Detect which cell encompasses the target text, then output its (x, y) center coordinate. 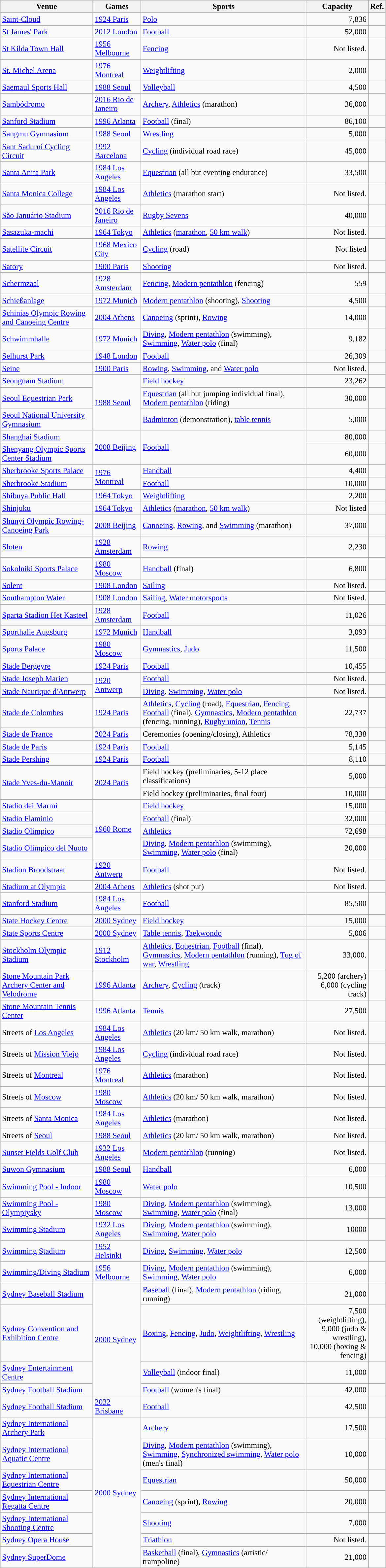
32,000 (337, 819)
78,338 (337, 734)
9,182 (337, 339)
Badminton (demonstration), table tennis (224, 419)
São Januário Stadium (47, 215)
Basketball (final), Gymnastics (artistic/ trampoline) (224, 1557)
3,093 (337, 632)
Seoul Equestrian Park (47, 398)
Sloten (47, 547)
Sunset Fields Golf Club (47, 1152)
2,000 (337, 70)
Field hockey (preliminaries, final four) (224, 793)
Water polo (224, 1187)
52,000 (337, 32)
1948 London (117, 356)
11,500 (337, 649)
Field hockey (preliminaries, 5-12 place classifications) (224, 777)
72,698 (337, 831)
Schießanlage (47, 300)
Ref. (377, 7)
1912 Stockholm (117, 955)
4,400 (337, 470)
Gymnastics, Judo (224, 649)
22,737 (337, 713)
Saemaul Sports Hall (47, 87)
Archery (224, 1428)
30,000 (337, 398)
2,200 (337, 496)
Wrestling (224, 134)
7,500 (weightlifting),9,000 (judo & wrestling),10,000 (boxing & fencing) (337, 1333)
St Kilda Town Hall (47, 49)
Shanghai Stadium (47, 436)
Stadio Olimpico del Nuoto (47, 848)
12,500 (337, 1251)
Sanford Stadium (47, 121)
36,000 (337, 104)
Stade de Colombes (47, 713)
23,262 (337, 381)
Sherbrooke Sports Palace (47, 470)
Diving, Modern pentathlon (swimming), Swimming, Synchronized swimming, Water polo (men's final) (224, 1454)
Swimming Pool - Indoor (47, 1187)
Canoeing, Rowing, and Swimming (marathon) (224, 526)
State Sports Centre (47, 933)
Schinias Olympic Rowing and Canoeing Centre (47, 318)
Tennis (224, 1011)
Baseball (final), Modern pentathlon (riding, running) (224, 1294)
Stone Mountain Tennis Center (47, 1011)
Stade Bergeyre (47, 666)
Handball (final) (224, 569)
Stade Joseph Marien (47, 679)
Sant Sadurní Cycling Circuit (47, 151)
Sailing (224, 585)
Athletics (marathon start) (224, 193)
Stade de France (47, 734)
Sydney Convention and Exhibition Centre (47, 1333)
Seine (47, 368)
Streets of Los Angeles (47, 1032)
Sports (224, 7)
Sydney International Regatta Centre (47, 1502)
Sailing, Water motorsports (224, 598)
8,110 (337, 759)
Streets of Mission Viejo (47, 1054)
Capacity (337, 7)
Volleyball (indoor final) (224, 1372)
Seongnam Stadium (47, 381)
St James' Park (47, 32)
Polo (224, 19)
Schwimmhalle (47, 339)
40,000 (337, 215)
1960 Rome (117, 829)
Sydney Opera House (47, 1540)
45,000 (337, 151)
Stadio Flaminio (47, 819)
42,000 (337, 1390)
Stanford Stadium (47, 903)
Swimming Pool - Olympiysky (47, 1208)
Athletics, Equestrian, Football (final), Gymnastics, Modern pentathlon (running), Tug of war, Wrestling (224, 955)
10,455 (337, 666)
Shunyi Olympic Rowing-Canoeing Park (47, 526)
Stade Pershing (47, 759)
Cycling (road) (224, 250)
Streets of Montreal (47, 1076)
Selhurst Park (47, 356)
Modern pentathlon (running) (224, 1152)
Equestrian (all but jumping individual final), Modern pentathlon (riding) (224, 398)
10000 (337, 1230)
Stade de Paris (47, 747)
Stadion Broodstraat (47, 870)
86,100 (337, 121)
5,200 (archery)6,000 (cycling track) (337, 985)
Rowing, Swimming, and Water polo (224, 368)
37,000 (337, 526)
Sasazuka-machi (47, 232)
Stone Mountain Park Archery Center and Velodrome (47, 985)
Sydney International Equestrian Centre (47, 1480)
50,000 (337, 1480)
Sparta Stadion Het Kasteel (47, 615)
7,000 (337, 1523)
42,500 (337, 1407)
Triathlon (224, 1540)
Venue (47, 7)
Satellite Circuit (47, 250)
Athletics (224, 831)
Table tennis, Taekwondo (224, 933)
Equestrian (all but eventing endurance) (224, 172)
Santa Anita Park (47, 172)
13,000 (337, 1208)
Streets of Seoul (47, 1135)
State Hockey Centre (47, 921)
85,500 (337, 903)
Sporthalle Augsburg (47, 632)
Archery, Cycling (track) (224, 985)
Shibuya Public Hall (47, 496)
Saint-Cloud (47, 19)
2032 Brisbane (117, 1407)
Stadium at Olympia (47, 887)
80,000 (337, 436)
Streets of Moscow (47, 1097)
17,500 (337, 1428)
27,500 (337, 1011)
Sydney International Shooting Centre (47, 1523)
Sydney Baseball Stadium (47, 1294)
Boxing, Fencing, Judo, Weightlifting, Wrestling (224, 1333)
11,000 (337, 1372)
Satory (47, 266)
Athletics (shot put) (224, 887)
Stade Nautique d'Antwerp (47, 691)
Sports Palace (47, 649)
Swimming/Diving Stadium (47, 1272)
Santa Monica College (47, 193)
559 (337, 283)
11,026 (337, 615)
Athletics, Cycling (road), Equestrian, Fencing, Football (final), Gymnastics, Modern pentathlon (fencing, running), Rugby union, Tennis (224, 713)
Sambódromo (47, 104)
Stadio Olimpico (47, 831)
Rugby Sevens (224, 215)
14,000 (337, 318)
Solent (47, 585)
Fencing (224, 49)
26,309 (337, 356)
Sangmu Gymnasium (47, 134)
Schermzaal (47, 283)
Stade Yves-du-Manoir (47, 783)
2012 London (117, 32)
Rowing (224, 547)
Sherbrooke Stadium (47, 483)
Stockholm Olympic Stadium (47, 955)
Suwon Gymnasium (47, 1169)
Southampton Water (47, 598)
Stadio dei Marmi (47, 806)
Streets of Santa Monica (47, 1119)
Sydney International Archery Park (47, 1428)
Ceremonies (opening/closing), Athletics (224, 734)
Sydney SuperDome (47, 1557)
Sydney International Aquatic Centre (47, 1454)
Fencing, Modern pentathlon (fencing) (224, 283)
Equestrian (224, 1480)
Football (women's final) (224, 1390)
5,145 (337, 747)
10,500 (337, 1187)
33,000. (337, 955)
5,006 (337, 933)
60,000 (337, 454)
6,800 (337, 569)
7,836 (337, 19)
1968 Mexico City (117, 250)
33,500 (337, 172)
Seoul National University Gymnasium (47, 419)
2,230 (337, 547)
Volleyball (224, 87)
Modern pentathlon (shooting), Shooting (224, 300)
Shenyang Olympic Sports Center Stadium (47, 454)
1952 Helsinki (117, 1251)
Sokolniki Sports Palace (47, 569)
Shinjuku (47, 508)
Sydney Entertainment Centre (47, 1372)
Games (117, 7)
St. Michel Arena (47, 70)
Archery, Athletics (marathon) (224, 104)
1992 Barcelona (117, 151)
